For the text-containing cell, return its midpoint in (x, y) coordinate format. 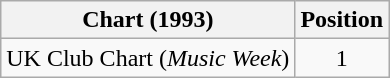
1 (342, 58)
Position (342, 20)
UK Club Chart (Music Week) (148, 58)
Chart (1993) (148, 20)
